Output the [X, Y] coordinate of the center of the cell containing the given text.  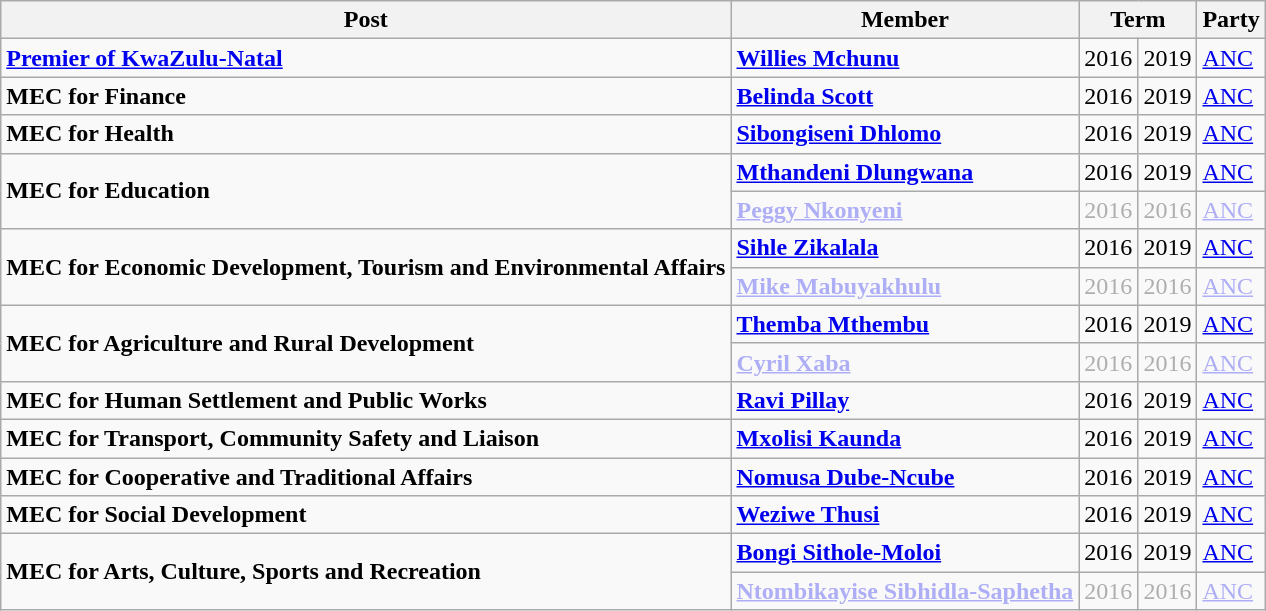
Nomusa Dube-Ncube [905, 477]
MEC for Arts, Culture, Sports and Recreation [366, 572]
Party [1231, 20]
Themba Mthembu [905, 324]
Weziwe Thusi [905, 515]
Ravi Pillay [905, 400]
Peggy Nkonyeni [905, 210]
MEC for Agriculture and Rural Development [366, 343]
Willies Mchunu [905, 58]
MEC for Social Development [366, 515]
MEC for Transport, Community Safety and Liaison [366, 438]
Bongi Sithole-Moloi [905, 553]
Post [366, 20]
Premier of KwaZulu-Natal [366, 58]
Belinda Scott [905, 96]
MEC for Human Settlement and Public Works [366, 400]
Sihle Zikalala [905, 248]
MEC for Cooperative and Traditional Affairs [366, 477]
MEC for Health [366, 134]
MEC for Economic Development, Tourism and Environmental Affairs [366, 267]
Ntombikayise Sibhidla-Saphetha [905, 591]
MEC for Finance [366, 96]
MEC for Education [366, 191]
Mike Mabuyakhulu [905, 286]
Mxolisi Kaunda [905, 438]
Sibongiseni Dhlomo [905, 134]
Cyril Xaba [905, 362]
Term [1138, 20]
Member [905, 20]
Mthandeni Dlungwana [905, 172]
